Pinpoint the cell where the given text exists, returning its [X, Y] midpoint coordinate. 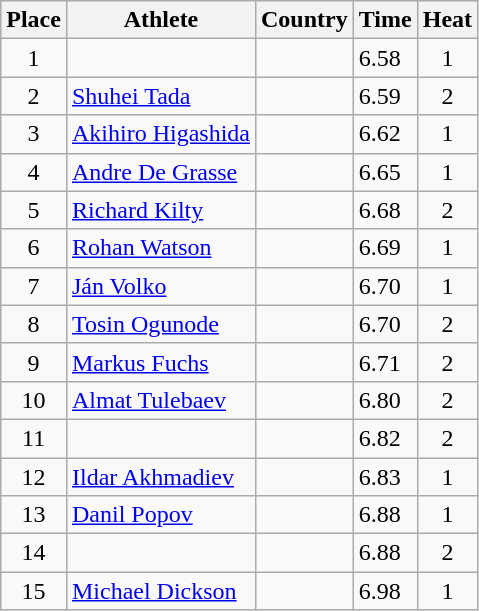
6.62 [385, 134]
10 [34, 400]
12 [34, 477]
3 [34, 134]
6.83 [385, 477]
15 [34, 591]
Time [385, 20]
6 [34, 248]
6.65 [385, 172]
Tosin Ogunode [160, 324]
13 [34, 515]
9 [34, 362]
14 [34, 553]
6.80 [385, 400]
Shuhei Tada [160, 96]
Athlete [160, 20]
7 [34, 286]
Place [34, 20]
Akihiro Higashida [160, 134]
Almat Tulebaev [160, 400]
6.69 [385, 248]
11 [34, 438]
8 [34, 324]
Markus Fuchs [160, 362]
5 [34, 210]
6.68 [385, 210]
Ján Volko [160, 286]
Andre De Grasse [160, 172]
Country [304, 20]
Michael Dickson [160, 591]
4 [34, 172]
Danil Popov [160, 515]
Heat [447, 20]
6.58 [385, 58]
Richard Kilty [160, 210]
6.98 [385, 591]
Ildar Akhmadiev [160, 477]
6.71 [385, 362]
6.59 [385, 96]
6.82 [385, 438]
Rohan Watson [160, 248]
